Identify which cell holds the provided text, then report its [X, Y] central coordinate. 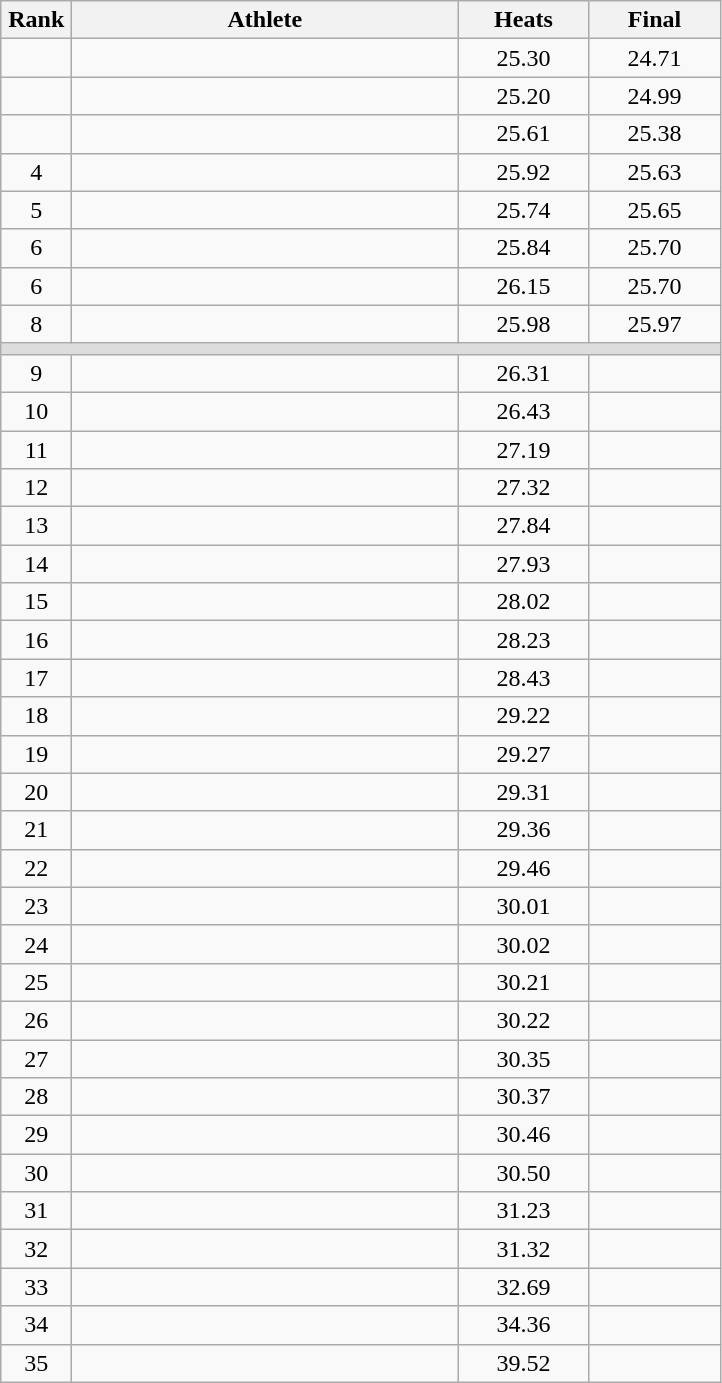
19 [36, 754]
Heats [524, 20]
34 [36, 1325]
29 [36, 1135]
31.23 [524, 1211]
18 [36, 716]
Final [654, 20]
30.01 [524, 906]
30.50 [524, 1173]
25.30 [524, 58]
17 [36, 678]
9 [36, 373]
25.65 [654, 210]
30.02 [524, 944]
4 [36, 172]
29.22 [524, 716]
25.74 [524, 210]
25.63 [654, 172]
27.84 [524, 526]
Athlete [265, 20]
8 [36, 324]
25.92 [524, 172]
24.99 [654, 96]
24 [36, 944]
14 [36, 564]
28.43 [524, 678]
15 [36, 602]
10 [36, 411]
28.02 [524, 602]
32.69 [524, 1287]
25 [36, 982]
30.22 [524, 1020]
31.32 [524, 1249]
26.31 [524, 373]
33 [36, 1287]
30.35 [524, 1059]
26 [36, 1020]
Rank [36, 20]
31 [36, 1211]
25.20 [524, 96]
29.31 [524, 792]
30 [36, 1173]
29.46 [524, 868]
25.84 [524, 248]
24.71 [654, 58]
27.32 [524, 488]
26.43 [524, 411]
16 [36, 640]
27 [36, 1059]
32 [36, 1249]
12 [36, 488]
23 [36, 906]
30.46 [524, 1135]
35 [36, 1363]
25.38 [654, 134]
5 [36, 210]
25.61 [524, 134]
22 [36, 868]
21 [36, 830]
30.21 [524, 982]
29.27 [524, 754]
25.98 [524, 324]
25.97 [654, 324]
26.15 [524, 286]
27.93 [524, 564]
29.36 [524, 830]
28 [36, 1097]
39.52 [524, 1363]
13 [36, 526]
27.19 [524, 449]
30.37 [524, 1097]
20 [36, 792]
34.36 [524, 1325]
11 [36, 449]
28.23 [524, 640]
